Determine the (x, y) coordinate at the center of the cell enclosing the given text.  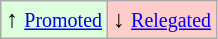
↓ Relegated (162, 20)
↑ Promoted (54, 20)
